Extract the [X, Y] coordinate from the center of the cell holding the provided text.  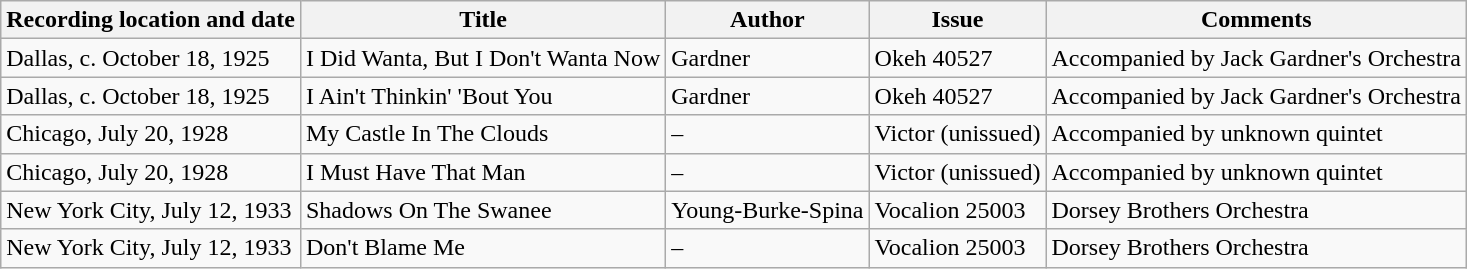
Recording location and date [151, 20]
I Must Have That Man [482, 172]
My Castle In The Clouds [482, 134]
Young-Burke-Spina [768, 210]
I Ain't Thinkin' 'Bout You [482, 96]
I Did Wanta, But I Don't Wanta Now [482, 58]
Comments [1256, 20]
Author [768, 20]
Don't Blame Me [482, 248]
Shadows On The Swanee [482, 210]
Title [482, 20]
Issue [958, 20]
